Extract the [x, y] coordinate from the center of the cell holding the provided text.  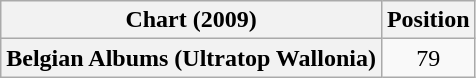
79 [428, 58]
Belgian Albums (Ultratop Wallonia) [192, 58]
Position [428, 20]
Chart (2009) [192, 20]
